Capture the cell that displays the provided text and extract its [x, y] central coordinate. 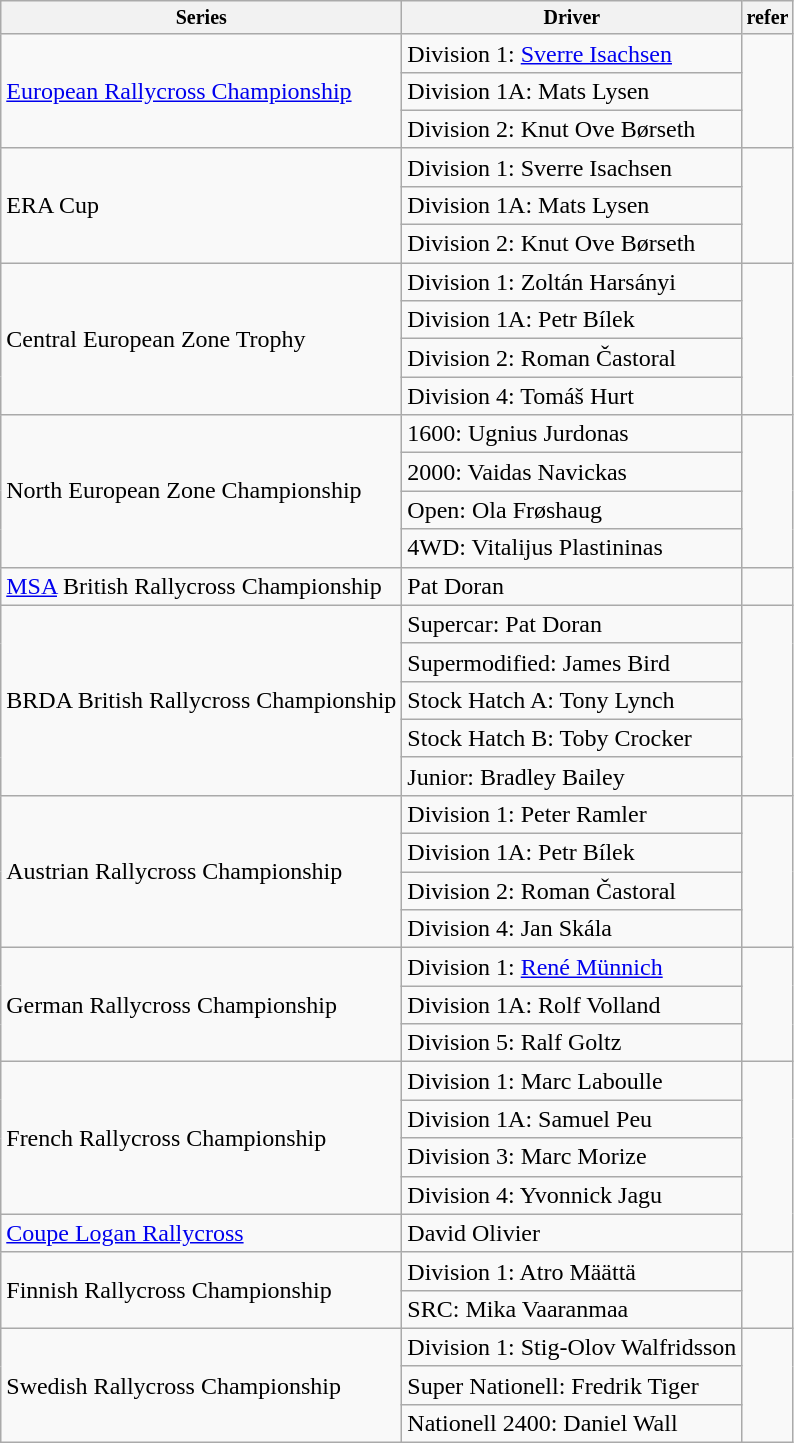
Division 5: Ralf Goltz [572, 1043]
MSA British Rallycross Championship [202, 586]
refer [768, 18]
SRC: Mika Vaaranmaa [572, 1309]
Division 4: Yvonnick Jagu [572, 1195]
Nationell 2400: Daniel Wall [572, 1423]
Division 1: René Münnich [572, 967]
BRDA British Rallycross Championship [202, 700]
French Rallycross Championship [202, 1138]
Division 4: Jan Skála [572, 929]
Pat Doran [572, 586]
Stock Hatch B: Toby Crocker [572, 738]
Supermodified: James Bird [572, 662]
Open: Ola Frøshaug [572, 510]
Coupe Logan Rallycross [202, 1233]
Driver [572, 18]
2000: Vaidas Navickas [572, 472]
North European Zone Championship [202, 491]
Swedish Rallycross Championship [202, 1385]
Division 1: Zoltán Harsányi [572, 282]
Division 1A: Samuel Peu [572, 1119]
Division 1: Peter Ramler [572, 814]
4WD: Vitalijus Plastininas [572, 548]
Series [202, 18]
Super Nationell: Fredrik Tiger [572, 1385]
Finnish Rallycross Championship [202, 1290]
1600: Ugnius Jurdonas [572, 434]
German Rallycross Championship [202, 1005]
Central European Zone Trophy [202, 339]
Austrian Rallycross Championship [202, 871]
European Rallycross Championship [202, 91]
Division 1A: Rolf Volland [572, 1005]
Division 4: Tomáš Hurt [572, 396]
Division 1: Stig-Olov Walfridsson [572, 1347]
Division 1: Atro Määttä [572, 1271]
David Olivier [572, 1233]
ERA Cup [202, 205]
Junior: Bradley Bailey [572, 776]
Stock Hatch A: Tony Lynch [572, 700]
Supercar: Pat Doran [572, 624]
Division 1: Marc Laboulle [572, 1081]
Division 3: Marc Morize [572, 1157]
